Identify which cell holds the provided text, then report its [X, Y] central coordinate. 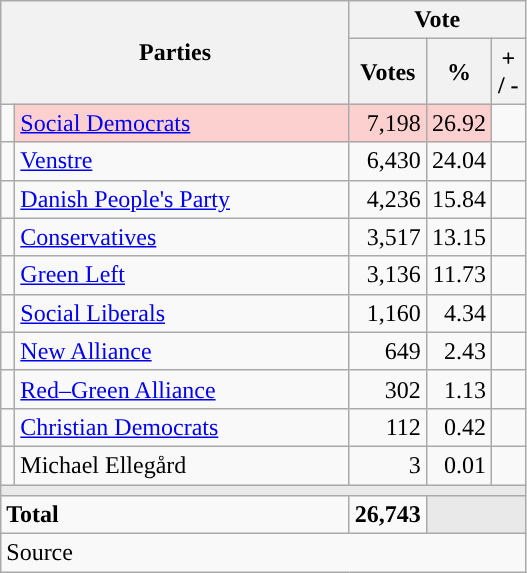
Social Democrats [182, 123]
13.15 [458, 237]
Social Liberals [182, 313]
Conservatives [182, 237]
Total [176, 515]
4.34 [458, 313]
Source [263, 553]
Parties [176, 52]
4,236 [388, 199]
% [458, 72]
Danish People's Party [182, 199]
1,160 [388, 313]
26,743 [388, 515]
15.84 [458, 199]
+ / - [508, 72]
649 [388, 351]
11.73 [458, 275]
3,136 [388, 275]
7,198 [388, 123]
Christian Democrats [182, 427]
26.92 [458, 123]
Red–Green Alliance [182, 389]
Green Left [182, 275]
6,430 [388, 161]
Vote [437, 20]
24.04 [458, 161]
New Alliance [182, 351]
3,517 [388, 237]
0.01 [458, 465]
112 [388, 427]
302 [388, 389]
Michael Ellegård [182, 465]
1.13 [458, 389]
3 [388, 465]
2.43 [458, 351]
Votes [388, 72]
0.42 [458, 427]
Venstre [182, 161]
